Scan for the cell matching the given text and deliver its [X, Y] coordinate at center. 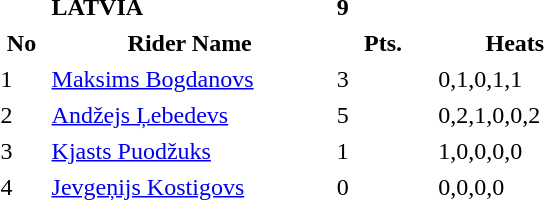
1 [382, 151]
Pts. [382, 43]
3 [382, 79]
Kjasts Puodžuks [190, 151]
5 [382, 115]
Rider Name [190, 43]
Andžejs Ļebedevs [190, 115]
Maksims Bogdanovs [190, 79]
